Search for the cell housing the specified text and yield its (x, y) center coordinate. 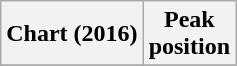
Chart (2016) (72, 34)
Peakposition (189, 34)
